Return the (X, Y) coordinate for the center point of the cell that contains the specified text.  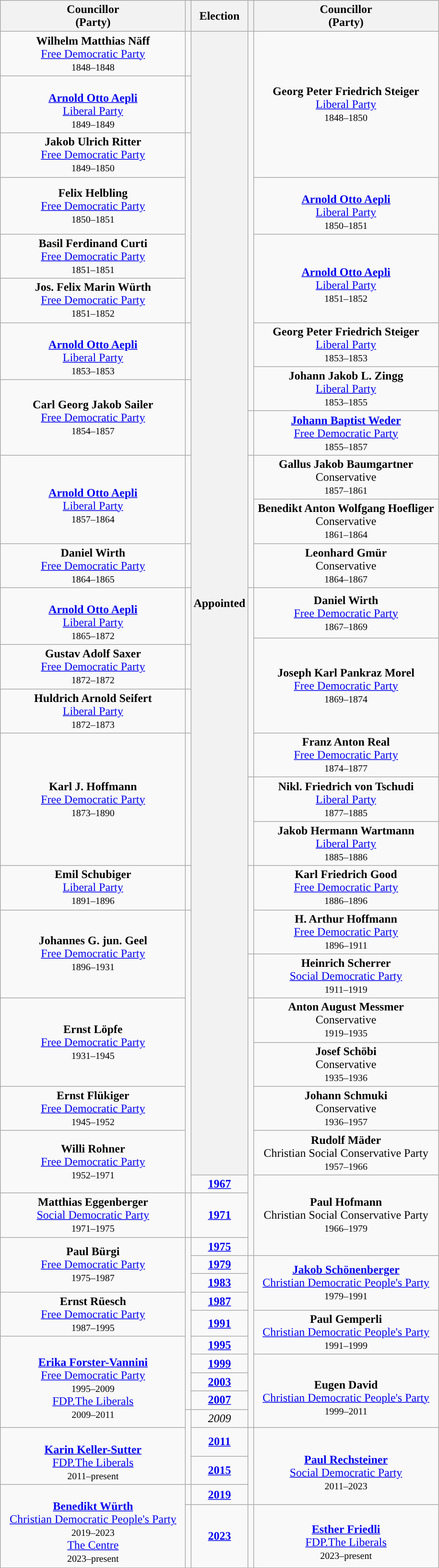
Jakob SchönenbergerChristian Democratic People's Party1979–1991 (346, 1283)
Georg Peter Friedrich SteigerLiberal Party1853–1853 (346, 344)
Paul GemperliChristian Democratic People's Party1991–1999 (346, 1332)
Jakob Hermann WartmannLiberal Party1885–1886 (346, 843)
Arnold Otto AepliLiberal Party1853–1853 (93, 351)
Basil Ferdinand CurtiFree Democratic Party1851–1851 (93, 256)
Arnold Otto AepliLiberal Party1850–1851 (346, 205)
1983 (220, 1283)
Johann Baptist WederFree Democratic Party1855–1857 (346, 433)
Johann Jakob L. ZinggLiberal Party1853–1855 (346, 389)
1991 (220, 1323)
Johann SchmukiConservative1936–1957 (346, 1108)
Arnold Otto AepliLiberal Party1857–1864 (93, 499)
Georg Peter Friedrich SteigerLiberal Party1848–1850 (346, 105)
Huldrich Arnold SeifertLiberal Party1872–1873 (93, 711)
Karl Friedrich GoodFree Democratic Party1886–1896 (346, 888)
2009 (220, 1418)
Karl J. HoffmannFree Democratic Party1873–1890 (93, 799)
H. Arthur HoffmannFree Democratic Party1896–1911 (346, 932)
Ernst LöpfeFree Democratic Party1931–1945 (93, 1042)
Wilhelm Matthias NäffFree Democratic Party1848–1848 (93, 54)
2011 (220, 1442)
Willi RohnerFree Democratic Party1952–1971 (93, 1162)
Leonhard GmürConservative1864–1867 (346, 565)
Erika Forster-VanniniFree Democratic Party1995–2009FDP.The Liberals2009–2011 (93, 1382)
Matthias EggenbergerSocial Democratic Party1971–1975 (93, 1215)
Ernst FlükigerFree Democratic Party1945–1952 (93, 1108)
Arnold Otto AepliLiberal Party1865–1872 (93, 616)
1967 (220, 1184)
Johannes G. jun. GeelFree Democratic Party1896–1931 (93, 954)
2015 (220, 1471)
Heinrich ScherrerSocial Democratic Party1911–1919 (346, 976)
2003 (220, 1382)
Election (220, 16)
Jakob Ulrich RitterFree Democratic Party1849–1850 (93, 155)
1999 (220, 1364)
Emil SchubigerLiberal Party1891–1896 (93, 888)
1971 (220, 1215)
Ernst RüeschFree Democratic Party1987–1995 (93, 1314)
1995 (220, 1345)
Carl Georg Jakob SailerFree Democratic Party1854–1857 (93, 417)
Paul HofmannChristian Social Conservative Party1966–1979 (346, 1215)
Daniel WirthFree Democratic Party1867–1869 (346, 613)
2007 (220, 1400)
Karin Keller-SutterFDP.The Liberals2011–present (93, 1456)
Jos. Felix Marin WürthFree Democratic Party1851–1852 (93, 300)
Anton August MessmerConservative1919–1935 (346, 1020)
Daniel WirthFree Democratic Party1864–1865 (93, 565)
Nikl. Friedrich von TschudiLiberal Party1877–1885 (346, 799)
2023 (220, 1536)
Joseph Karl Pankraz MorelFree Democratic Party1869–1874 (346, 686)
1975 (220, 1246)
Rudolf MäderChristian Social Conservative Party1957–1966 (346, 1152)
2019 (220, 1495)
1979 (220, 1265)
Gallus Jakob BaumgartnerConservative1857–1861 (346, 477)
Felix HelblingFree Democratic Party1850–1851 (93, 205)
Josef SchöbiConservative1935–1936 (346, 1064)
Franz Anton RealFree Democratic Party1874–1877 (346, 755)
Arnold Otto AepliLiberal Party1851–1852 (346, 278)
Esther FriedliFDP.The Liberals2023–present (346, 1536)
Benedikt WürthChristian Democratic People's Party2019–2023The Centre2023–present (93, 1526)
Appointed (220, 604)
1987 (220, 1301)
Arnold Otto AepliLiberal Party1849–1849 (93, 105)
Gustav Adolf SaxerFree Democratic Party1872–1872 (93, 667)
Benedikt Anton Wolfgang HoefligerConservative1861–1864 (346, 521)
Paul RechsteinerSocial Democratic Party2011–2023 (346, 1466)
Eugen DavidChristian Democratic People's Party1999–2011 (346, 1391)
Paul BürgiFree Democratic Party1975–1987 (93, 1264)
